Capture the cell that displays the provided text and extract its [X, Y] central coordinate. 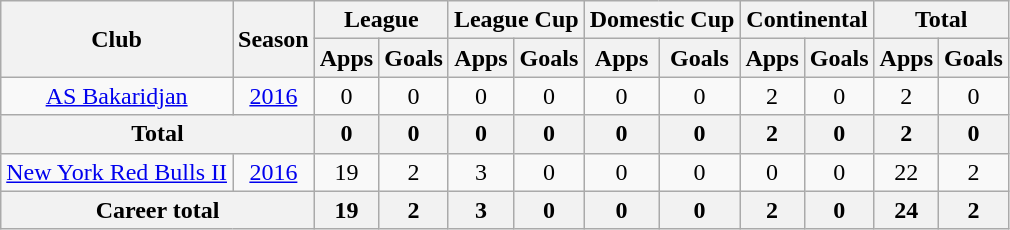
New York Red Bulls II [117, 172]
24 [906, 210]
Season [273, 39]
Career total [158, 210]
AS Bakaridjan [117, 96]
22 [906, 172]
Club [117, 39]
League [381, 20]
Continental [807, 20]
League Cup [516, 20]
Domestic Cup [662, 20]
